Pinpoint the cell where the given text exists, returning its [x, y] midpoint coordinate. 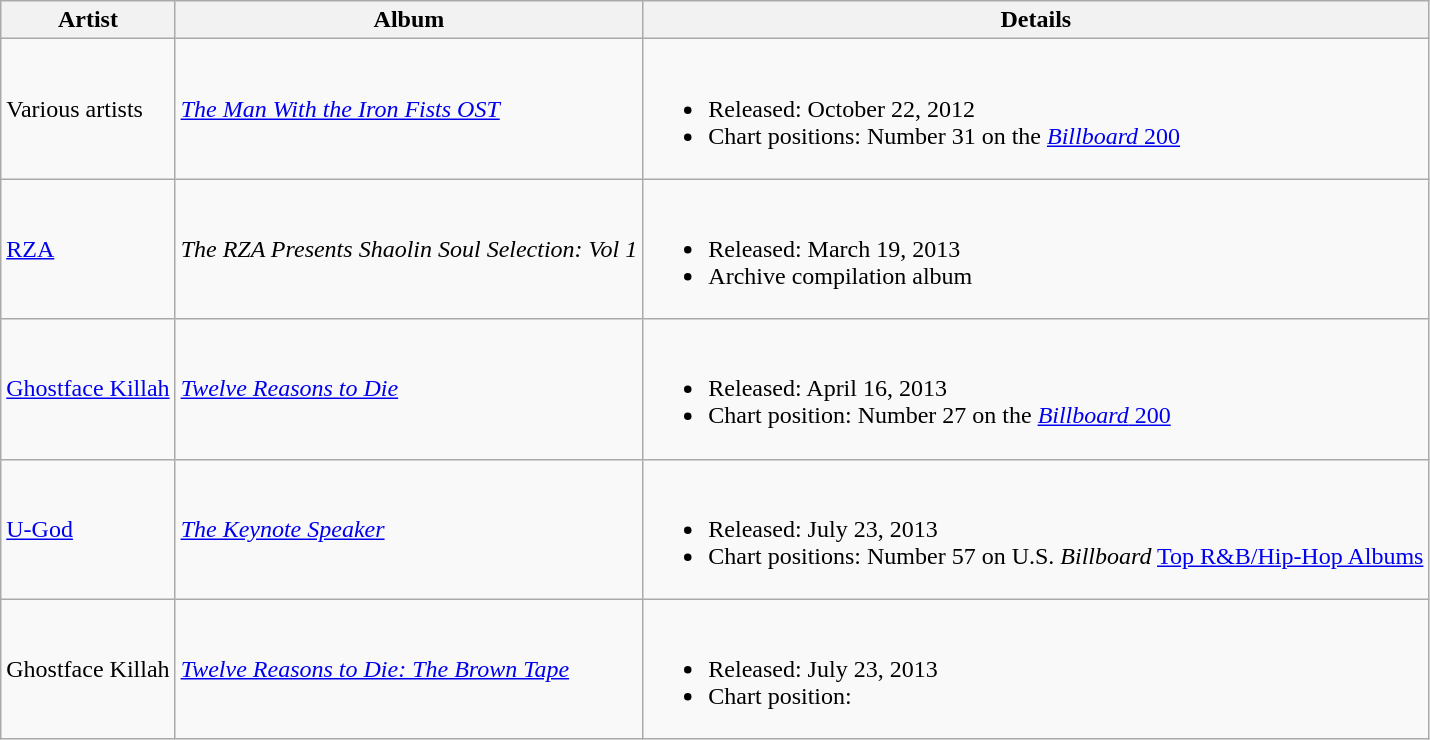
Details [1036, 20]
Released: July 23, 2013Chart positions: Number 57 on U.S. Billboard Top R&B/Hip-Hop Albums [1036, 529]
The RZA Presents Shaolin Soul Selection: Vol 1 [409, 249]
Artist [88, 20]
The Man With the Iron Fists OST [409, 109]
Twelve Reasons to Die: The Brown Tape [409, 669]
Various artists [88, 109]
Twelve Reasons to Die [409, 389]
Album [409, 20]
The Keynote Speaker [409, 529]
Released: July 23, 2013Chart position: [1036, 669]
Released: April 16, 2013Chart position: Number 27 on the Billboard 200 [1036, 389]
Released: October 22, 2012Chart positions: Number 31 on the Billboard 200 [1036, 109]
RZA [88, 249]
Released: March 19, 2013Archive compilation album [1036, 249]
U-God [88, 529]
